From the cell containing the given text, extract its center point as [X, Y] coordinate. 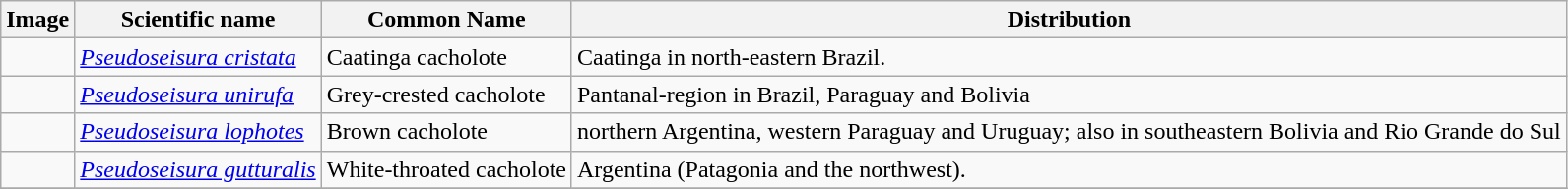
Caatinga in north-eastern Brazil. [1069, 57]
Pseudoseisura gutturalis [198, 169]
Brown cacholote [446, 132]
Caatinga cacholote [446, 57]
Distribution [1069, 20]
Image [37, 20]
northern Argentina, western Paraguay and Uruguay; also in southeastern Bolivia and Rio Grande do Sul [1069, 132]
Pantanal-region in Brazil, Paraguay and Bolivia [1069, 94]
Pseudoseisura cristata [198, 57]
Argentina (Patagonia and the northwest). [1069, 169]
Scientific name [198, 20]
Grey-crested cacholote [446, 94]
Pseudoseisura unirufa [198, 94]
Common Name [446, 20]
Pseudoseisura lophotes [198, 132]
White-throated cacholote [446, 169]
